Return (x, y) of the center of cell containing provided text 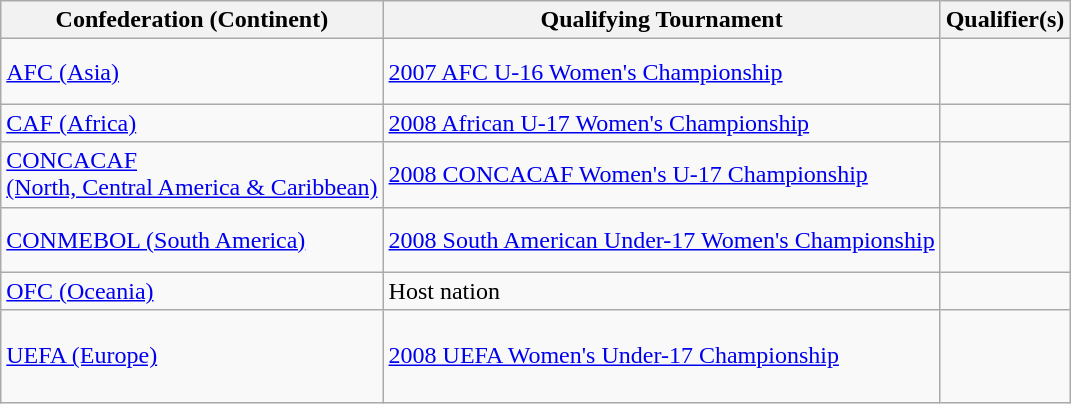
2008 UEFA Women's Under-17 Championship (662, 356)
2008 CONCACAF Women's U-17 Championship (662, 174)
Confederation (Continent) (192, 20)
OFC (Oceania) (192, 291)
Qualifying Tournament (662, 20)
CAF (Africa) (192, 123)
2008 South American Under-17 Women's Championship (662, 240)
AFC (Asia) (192, 72)
CONCACAF(North, Central America & Caribbean) (192, 174)
2008 African U-17 Women's Championship (662, 123)
Qualifier(s) (1005, 20)
Host nation (662, 291)
CONMEBOL (South America) (192, 240)
UEFA (Europe) (192, 356)
2007 AFC U-16 Women's Championship (662, 72)
